Output the (x, y) coordinate of the center of the cell containing the given text.  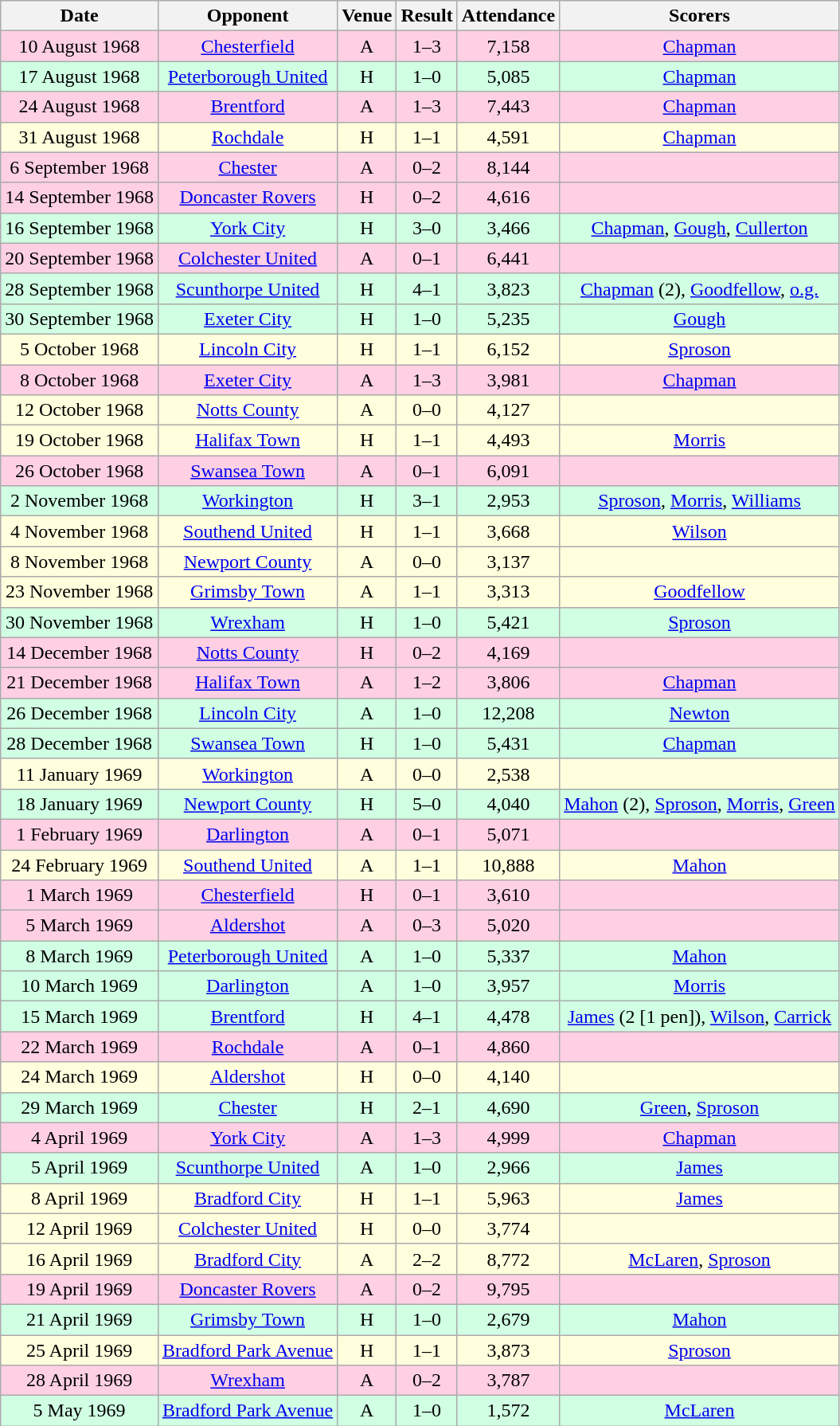
4,493 (508, 441)
19 April 1969 (80, 1289)
Chapman, Gough, Cullerton (700, 228)
6,152 (508, 349)
3,137 (508, 562)
12 October 1968 (80, 410)
3,466 (508, 228)
8,772 (508, 1259)
26 October 1968 (80, 471)
5 May 1969 (80, 1411)
15 March 1969 (80, 1017)
2 November 1968 (80, 501)
25 April 1969 (80, 1350)
5,235 (508, 319)
2,966 (508, 1168)
Green, Sproson (700, 1107)
James (2 [1 pen]), Wilson, Carrick (700, 1017)
4,860 (508, 1047)
3,873 (508, 1350)
22 March 1969 (80, 1047)
1–2 (427, 683)
5 October 1968 (80, 349)
4,140 (508, 1077)
Gough (700, 319)
Goodfellow (700, 592)
4,616 (508, 198)
23 November 1968 (80, 592)
3,981 (508, 380)
16 April 1969 (80, 1259)
2,538 (508, 774)
9,795 (508, 1289)
3–1 (427, 501)
2,953 (508, 501)
8 March 1969 (80, 956)
24 August 1968 (80, 107)
Attendance (508, 16)
3–0 (427, 228)
31 August 1968 (80, 137)
3,610 (508, 895)
0–3 (427, 926)
10 August 1968 (80, 46)
3,823 (508, 288)
4 November 1968 (80, 531)
21 December 1968 (80, 683)
3,957 (508, 986)
Chapman (2), Goodfellow, o.g. (700, 288)
8 October 1968 (80, 380)
24 March 1969 (80, 1077)
5,071 (508, 834)
26 December 1968 (80, 713)
1 February 1969 (80, 834)
5–0 (427, 804)
2,679 (508, 1319)
7,443 (508, 107)
11 January 1969 (80, 774)
4,127 (508, 410)
Newton (700, 713)
28 April 1969 (80, 1381)
14 December 1968 (80, 652)
6 September 1968 (80, 167)
12 April 1969 (80, 1228)
4,169 (508, 652)
4,478 (508, 1017)
5 April 1969 (80, 1168)
24 February 1969 (80, 864)
16 September 1968 (80, 228)
2–1 (427, 1107)
21 April 1969 (80, 1319)
Wilson (700, 531)
1,572 (508, 1411)
McLaren (700, 1411)
3,774 (508, 1228)
5,431 (508, 743)
2–2 (427, 1259)
Venue (367, 16)
6,091 (508, 471)
4,690 (508, 1107)
8,144 (508, 167)
10 March 1969 (80, 986)
4,999 (508, 1138)
7,158 (508, 46)
5,421 (508, 622)
5,337 (508, 956)
30 November 1968 (80, 622)
17 August 1968 (80, 76)
29 March 1969 (80, 1107)
4,591 (508, 137)
McLaren, Sproson (700, 1259)
12,208 (508, 713)
4,040 (508, 804)
3,806 (508, 683)
3,668 (508, 531)
Date (80, 16)
4 April 1969 (80, 1138)
3,313 (508, 592)
14 September 1968 (80, 198)
19 October 1968 (80, 441)
5,085 (508, 76)
Opponent (247, 16)
8 April 1969 (80, 1198)
20 September 1968 (80, 258)
1 March 1969 (80, 895)
6,441 (508, 258)
10,888 (508, 864)
5,963 (508, 1198)
28 December 1968 (80, 743)
5 March 1969 (80, 926)
28 September 1968 (80, 288)
Result (427, 16)
30 September 1968 (80, 319)
3,787 (508, 1381)
8 November 1968 (80, 562)
18 January 1969 (80, 804)
5,020 (508, 926)
Scorers (700, 16)
Sproson, Morris, Williams (700, 501)
Mahon (2), Sproson, Morris, Green (700, 804)
